Provide the (x, y) coordinate of the cell's center where the given text is located.  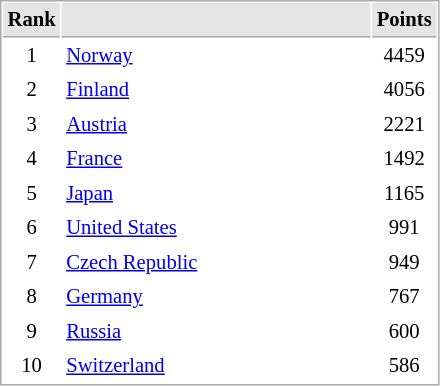
1165 (404, 194)
1 (32, 56)
10 (32, 366)
9 (32, 332)
2 (32, 90)
Austria (216, 124)
Norway (216, 56)
991 (404, 228)
6 (32, 228)
Points (404, 20)
4 (32, 158)
2221 (404, 124)
5 (32, 194)
600 (404, 332)
Finland (216, 90)
Czech Republic (216, 262)
586 (404, 366)
Germany (216, 296)
3 (32, 124)
7 (32, 262)
France (216, 158)
Switzerland (216, 366)
Russia (216, 332)
1492 (404, 158)
United States (216, 228)
767 (404, 296)
4056 (404, 90)
Rank (32, 20)
949 (404, 262)
4459 (404, 56)
8 (32, 296)
Japan (216, 194)
